Determine the [X, Y] coordinate at the center of the cell enclosing the given text.  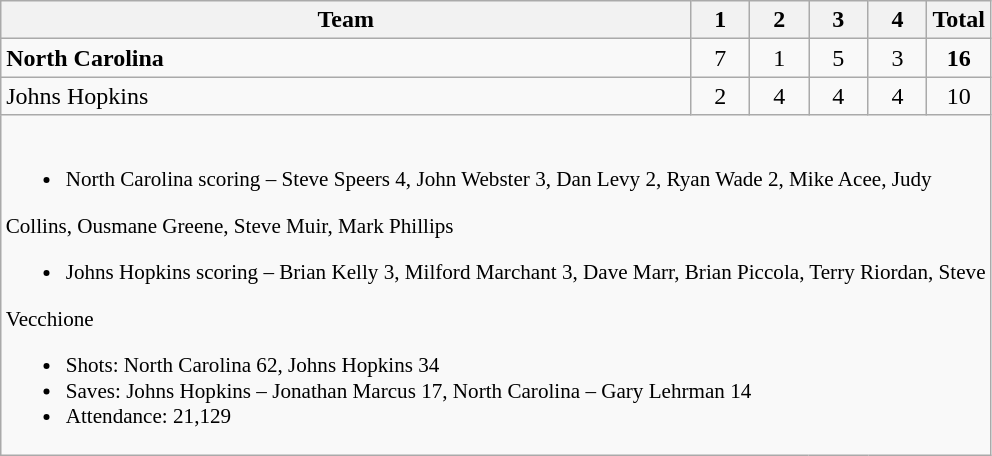
5 [838, 58]
16 [959, 58]
Team [346, 20]
10 [959, 96]
Johns Hopkins [346, 96]
7 [720, 58]
Total [959, 20]
North Carolina [346, 58]
